For the text-containing cell, return its midpoint in (X, Y) coordinate format. 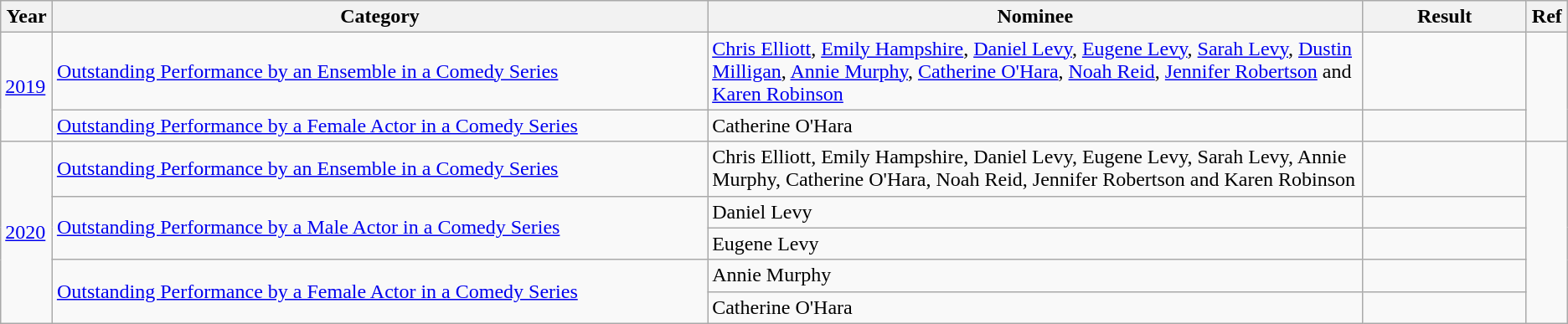
Outstanding Performance by a Male Actor in a Comedy Series (379, 228)
Category (379, 17)
Eugene Levy (1035, 244)
Year (27, 17)
2019 (27, 87)
Daniel Levy (1035, 212)
Ref (1546, 17)
Result (1445, 17)
Nominee (1035, 17)
Annie Murphy (1035, 275)
2020 (27, 233)
